Return (X, Y) of the center of cell containing provided text 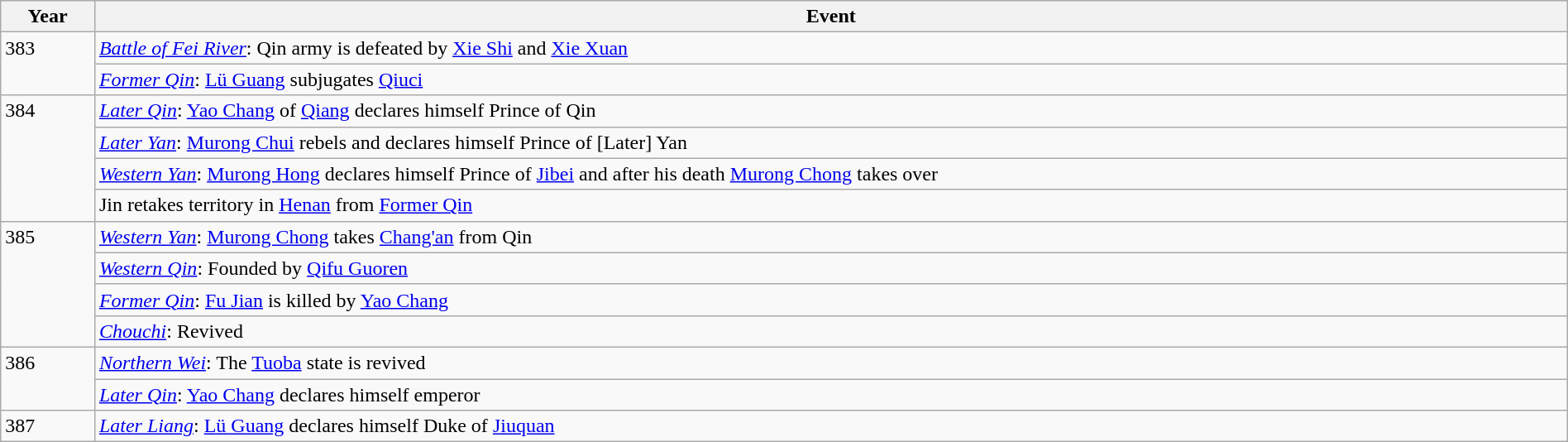
386 (48, 378)
Event (830, 17)
Year (48, 17)
Western Yan: Murong Chong takes Chang'an from Qin (830, 237)
Later Yan: Murong Chui rebels and declares himself Prince of [Later] Yan (830, 142)
385 (48, 284)
387 (48, 426)
Later Liang: Lü Guang declares himself Duke of Jiuquan (830, 426)
Battle of Fei River: Qin army is defeated by Xie Shi and Xie Xuan (830, 48)
Western Yan: Murong Hong declares himself Prince of Jibei and after his death Murong Chong takes over (830, 174)
Later Qin: Yao Chang declares himself emperor (830, 395)
Western Qin: Founded by Qifu Guoren (830, 268)
384 (48, 158)
Former Qin: Fu Jian is killed by Yao Chang (830, 300)
Jin retakes territory in Henan from Former Qin (830, 205)
Former Qin: Lü Guang subjugates Qiuci (830, 79)
Later Qin: Yao Chang of Qiang declares himself Prince of Qin (830, 111)
Chouchi: Revived (830, 331)
383 (48, 64)
Northern Wei: The Tuoba state is revived (830, 363)
